Extract the [x, y] coordinate from the center of the cell holding the provided text.  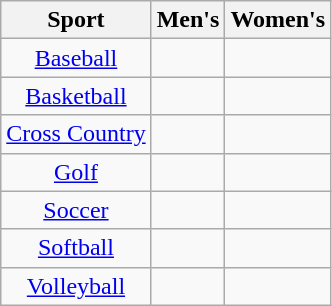
Basketball [76, 96]
Men's [188, 20]
Soccer [76, 210]
Volleyball [76, 286]
Cross Country [76, 134]
Golf [76, 172]
Sport [76, 20]
Softball [76, 248]
Baseball [76, 58]
Women's [278, 20]
